Return the (x, y) coordinate for the center point of the cell that contains the specified text.  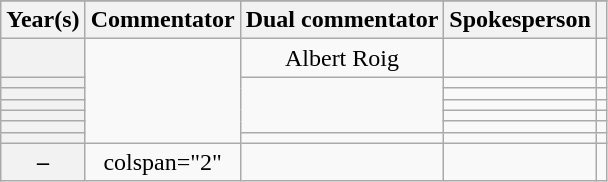
Commentator (162, 20)
Albert Roig (342, 58)
Year(s) (43, 20)
– (43, 162)
Spokesperson (520, 20)
colspan="2" (162, 162)
Dual commentator (342, 20)
